Locate the cell with the specified text and output its [X, Y] center coordinate. 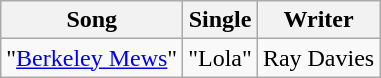
Writer [318, 20]
Song [92, 20]
Ray Davies [318, 58]
"Berkeley Mews" [92, 58]
Single [220, 20]
"Lola" [220, 58]
